Find where the given text appears and provide that cell's center as (x, y) coordinate. 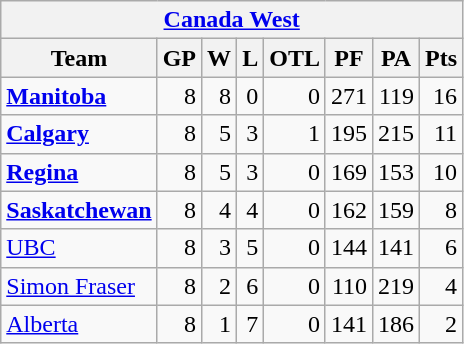
271 (348, 96)
L (250, 58)
PA (396, 58)
Canada West (232, 20)
OTL (295, 58)
153 (396, 172)
169 (348, 172)
215 (396, 134)
219 (396, 286)
7 (250, 324)
Saskatchewan (79, 210)
GP (179, 58)
Simon Fraser (79, 286)
144 (348, 248)
Regina (79, 172)
11 (442, 134)
Team (79, 58)
UBC (79, 248)
195 (348, 134)
Manitoba (79, 96)
10 (442, 172)
159 (396, 210)
PF (348, 58)
Calgary (79, 134)
16 (442, 96)
110 (348, 286)
186 (396, 324)
119 (396, 96)
162 (348, 210)
Alberta (79, 324)
Pts (442, 58)
W (220, 58)
